Detect which cell encompasses the target text, then output its (x, y) center coordinate. 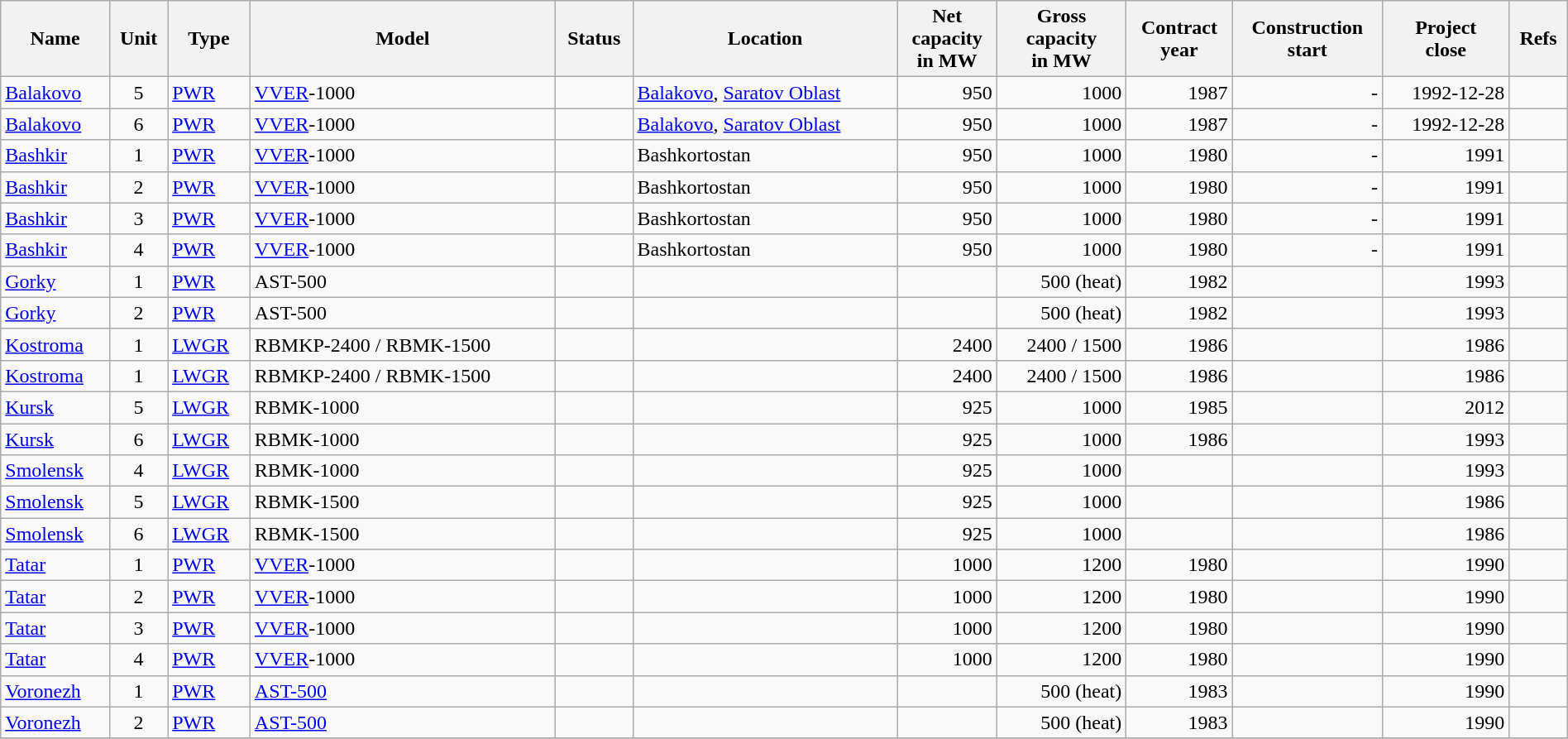
Status (594, 39)
Contractyear (1179, 39)
Refs (1538, 39)
Type (209, 39)
Netcapacityin MW (947, 39)
1985 (1179, 407)
Grosscapacityin MW (1062, 39)
Name (55, 39)
Projectclose (1446, 39)
2012 (1446, 407)
Constructionstart (1307, 39)
Unit (138, 39)
Model (402, 39)
Location (765, 39)
